Pinpoint the cell where the given text exists, returning its [X, Y] midpoint coordinate. 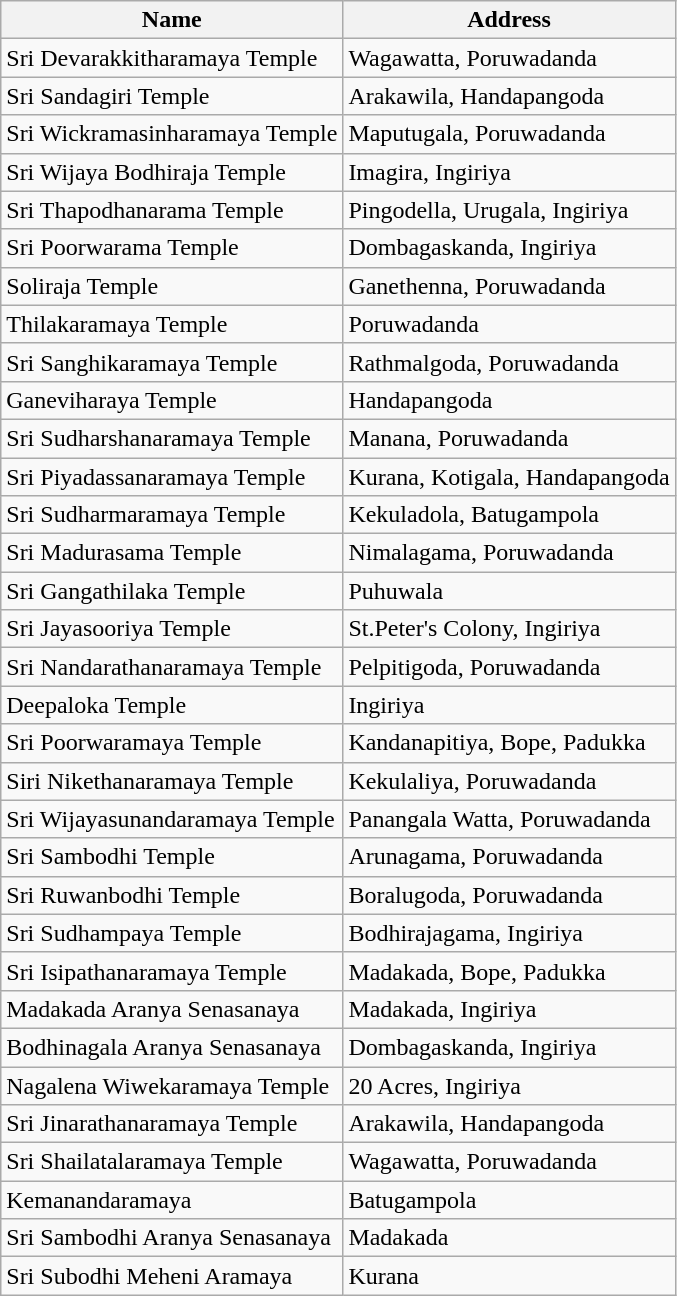
Sri Sambodhi Temple [172, 857]
Sri Ruwanbodhi Temple [172, 895]
Sri Jinarathanaramaya Temple [172, 1124]
Sri Jayasooriya Temple [172, 629]
Handapangoda [509, 400]
Nimalagama, Poruwadanda [509, 553]
Sri Sambodhi Aranya Senasanaya [172, 1238]
Poruwadanda [509, 324]
Sri Piyadassanaramaya Temple [172, 477]
Pingodella, Urugala, Ingiriya [509, 210]
Sri Shailatalaramaya Temple [172, 1162]
Sri Sanghikaramaya Temple [172, 362]
Kekulaliya, Poruwadanda [509, 781]
Kekuladola, Batugampola [509, 515]
Puhuwala [509, 591]
Batugampola [509, 1200]
Sri Poorwarama Temple [172, 248]
Bodhinagala Aranya Senasanaya [172, 1047]
Kemanandaramaya [172, 1200]
Madakada, Bope, Padukka [509, 971]
Sri Sudharshanaramaya Temple [172, 438]
Kandanapitiya, Bope, Padukka [509, 743]
Kurana, Kotigala, Handapangoda [509, 477]
Bodhirajagama, Ingiriya [509, 933]
St.Peter's Colony, Ingiriya [509, 629]
Sri Isipathanaramaya Temple [172, 971]
Panangala Watta, Poruwadanda [509, 819]
Sri Madurasama Temple [172, 553]
Kurana [509, 1276]
Sri Sudharmaramaya Temple [172, 515]
Sri Sudhampaya Temple [172, 933]
Madakada Aranya Senasanaya [172, 1009]
Sri Thapodhanarama Temple [172, 210]
Sri Devarakkitharamaya Temple [172, 58]
Sri Wickramasinharamaya Temple [172, 134]
Rathmalgoda, Poruwadanda [509, 362]
Ganethenna, Poruwadanda [509, 286]
Nagalena Wiwekaramaya Temple [172, 1085]
Address [509, 20]
Name [172, 20]
Thilakaramaya Temple [172, 324]
Sri Wijayasunandaramaya Temple [172, 819]
20 Acres, Ingiriya [509, 1085]
Maputugala, Poruwadanda [509, 134]
Siri Nikethanaramaya Temple [172, 781]
Ingiriya [509, 705]
Manana, Poruwadanda [509, 438]
Imagira, Ingiriya [509, 172]
Madakada, Ingiriya [509, 1009]
Ganeviharaya Temple [172, 400]
Sri Gangathilaka Temple [172, 591]
Deepaloka Temple [172, 705]
Pelpitigoda, Poruwadanda [509, 667]
Sri Sandagiri Temple [172, 96]
Sri Nandarathanaramaya Temple [172, 667]
Sri Subodhi Meheni Aramaya [172, 1276]
Arunagama, Poruwadanda [509, 857]
Boralugoda, Poruwadanda [509, 895]
Sri Wijaya Bodhiraja Temple [172, 172]
Sri Poorwaramaya Temple [172, 743]
Madakada [509, 1238]
Soliraja Temple [172, 286]
